From the cell containing the given text, extract its center point as [X, Y] coordinate. 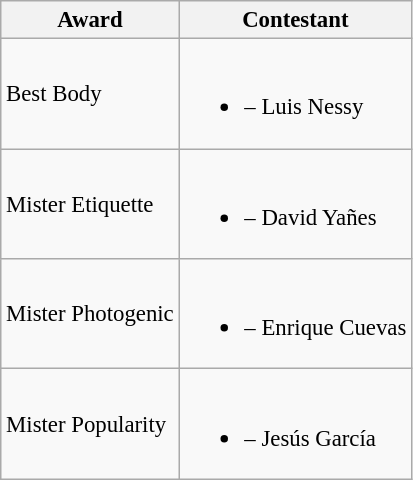
Mister Photogenic [90, 314]
– Luis Nessy [296, 94]
Best Body [90, 94]
Contestant [296, 20]
– Enrique Cuevas [296, 314]
Mister Etiquette [90, 204]
– Jesús García [296, 424]
Mister Popularity [90, 424]
Award [90, 20]
– David Yañes [296, 204]
